Determine the [x, y] coordinate at the center of the cell enclosing the given text.  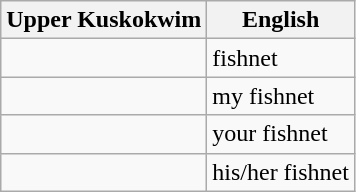
your fishnet [281, 134]
fishnet [281, 58]
my fishnet [281, 96]
English [281, 20]
his/her fishnet [281, 172]
Upper Kuskokwim [104, 20]
